Scan for the cell matching the given text and deliver its [x, y] coordinate at center. 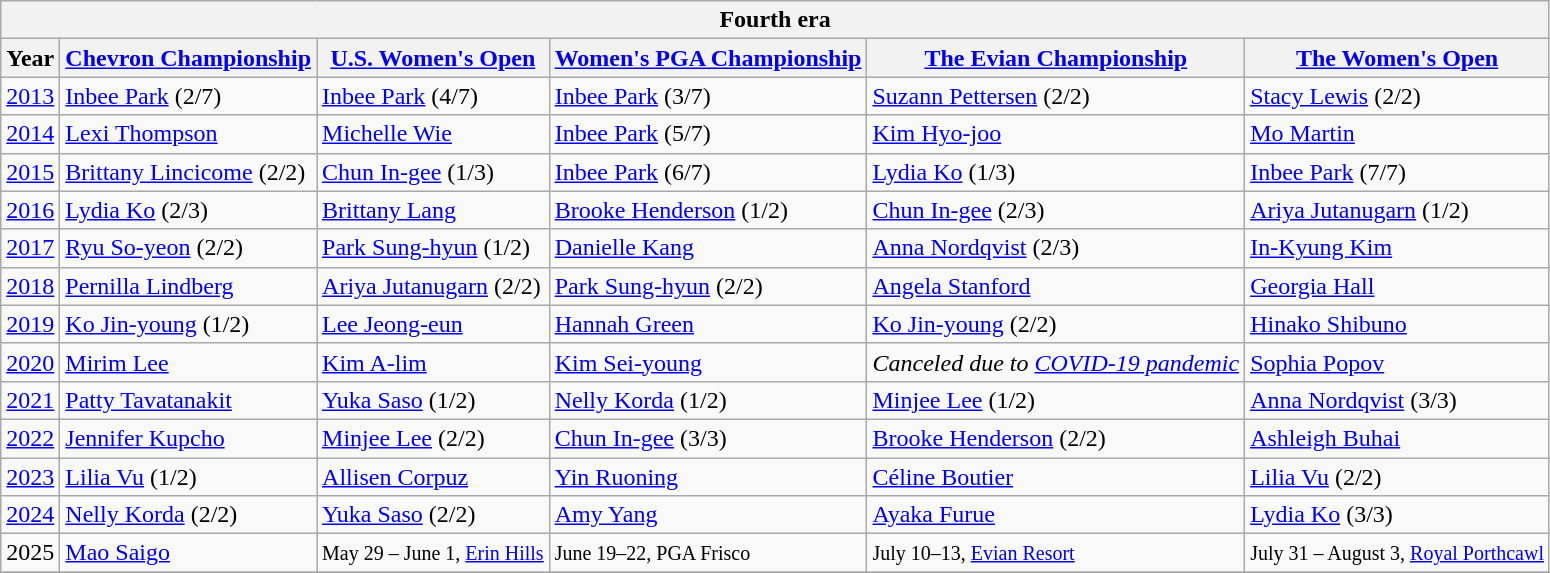
Lexi Thompson [188, 134]
2022 [30, 438]
Chun In-gee (3/3) [708, 438]
Stacy Lewis (2/2) [1398, 96]
Lilia Vu (2/2) [1398, 477]
Park Sung-hyun (1/2) [434, 248]
2025 [30, 553]
Lydia Ko (1/3) [1056, 172]
June 19–22, PGA Frisco [708, 553]
July 31 – August 3, Royal Porthcawl [1398, 553]
Inbee Park (4/7) [434, 96]
2018 [30, 286]
Pernilla Lindberg [188, 286]
Nelly Korda (1/2) [708, 400]
Ashleigh Buhai [1398, 438]
Kim A-lim [434, 362]
Hannah Green [708, 324]
July 10–13, Evian Resort [1056, 553]
Ariya Jutanugarn (1/2) [1398, 210]
Mirim Lee [188, 362]
Brittany Lincicome (2/2) [188, 172]
Céline Boutier [1056, 477]
Fourth era [776, 20]
Canceled due to COVID-19 pandemic [1056, 362]
2021 [30, 400]
Lilia Vu (1/2) [188, 477]
Georgia Hall [1398, 286]
Lydia Ko (3/3) [1398, 515]
Michelle Wie [434, 134]
Brooke Henderson (2/2) [1056, 438]
Minjee Lee (2/2) [434, 438]
Brooke Henderson (1/2) [708, 210]
Ariya Jutanugarn (2/2) [434, 286]
Lee Jeong-eun [434, 324]
Patty Tavatanakit [188, 400]
U.S. Women's Open [434, 58]
Allisen Corpuz [434, 477]
2020 [30, 362]
Park Sung-hyun (2/2) [708, 286]
The Women's Open [1398, 58]
Brittany Lang [434, 210]
2013 [30, 96]
Inbee Park (7/7) [1398, 172]
Kim Sei-young [708, 362]
Ayaka Furue [1056, 515]
Inbee Park (6/7) [708, 172]
Ko Jin-young (1/2) [188, 324]
May 29 – June 1, Erin Hills [434, 553]
Yuka Saso (2/2) [434, 515]
Chun In-gee (2/3) [1056, 210]
Jennifer Kupcho [188, 438]
2017 [30, 248]
Inbee Park (2/7) [188, 96]
Angela Stanford [1056, 286]
Mao Saigo [188, 553]
Yin Ruoning [708, 477]
Inbee Park (3/7) [708, 96]
Ko Jin-young (2/2) [1056, 324]
Lydia Ko (2/3) [188, 210]
Women's PGA Championship [708, 58]
2015 [30, 172]
Kim Hyo-joo [1056, 134]
Nelly Korda (2/2) [188, 515]
2019 [30, 324]
2016 [30, 210]
Yuka Saso (1/2) [434, 400]
Minjee Lee (1/2) [1056, 400]
Ryu So-yeon (2/2) [188, 248]
The Evian Championship [1056, 58]
Year [30, 58]
Chun In-gee (1/3) [434, 172]
In-Kyung Kim [1398, 248]
Mo Martin [1398, 134]
Anna Nordqvist (2/3) [1056, 248]
2023 [30, 477]
Inbee Park (5/7) [708, 134]
Amy Yang [708, 515]
Danielle Kang [708, 248]
Suzann Pettersen (2/2) [1056, 96]
2014 [30, 134]
Hinako Shibuno [1398, 324]
Sophia Popov [1398, 362]
Anna Nordqvist (3/3) [1398, 400]
Chevron Championship [188, 58]
2024 [30, 515]
